Locate the cell with the specified text and output its [x, y] center coordinate. 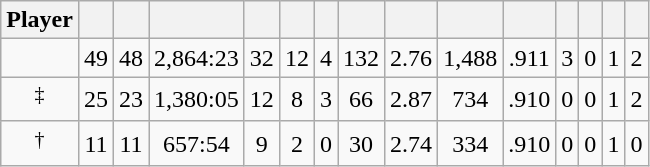
30 [362, 144]
48 [132, 58]
23 [132, 100]
† [40, 144]
2.76 [412, 58]
.911 [530, 58]
32 [262, 58]
25 [96, 100]
66 [362, 100]
2.74 [412, 144]
1,488 [470, 58]
734 [470, 100]
‡ [40, 100]
9 [262, 144]
Player [40, 20]
132 [362, 58]
334 [470, 144]
2.87 [412, 100]
657:54 [197, 144]
2,864:23 [197, 58]
49 [96, 58]
4 [326, 58]
8 [296, 100]
1,380:05 [197, 100]
